Return (X, Y) of the center of cell containing provided text 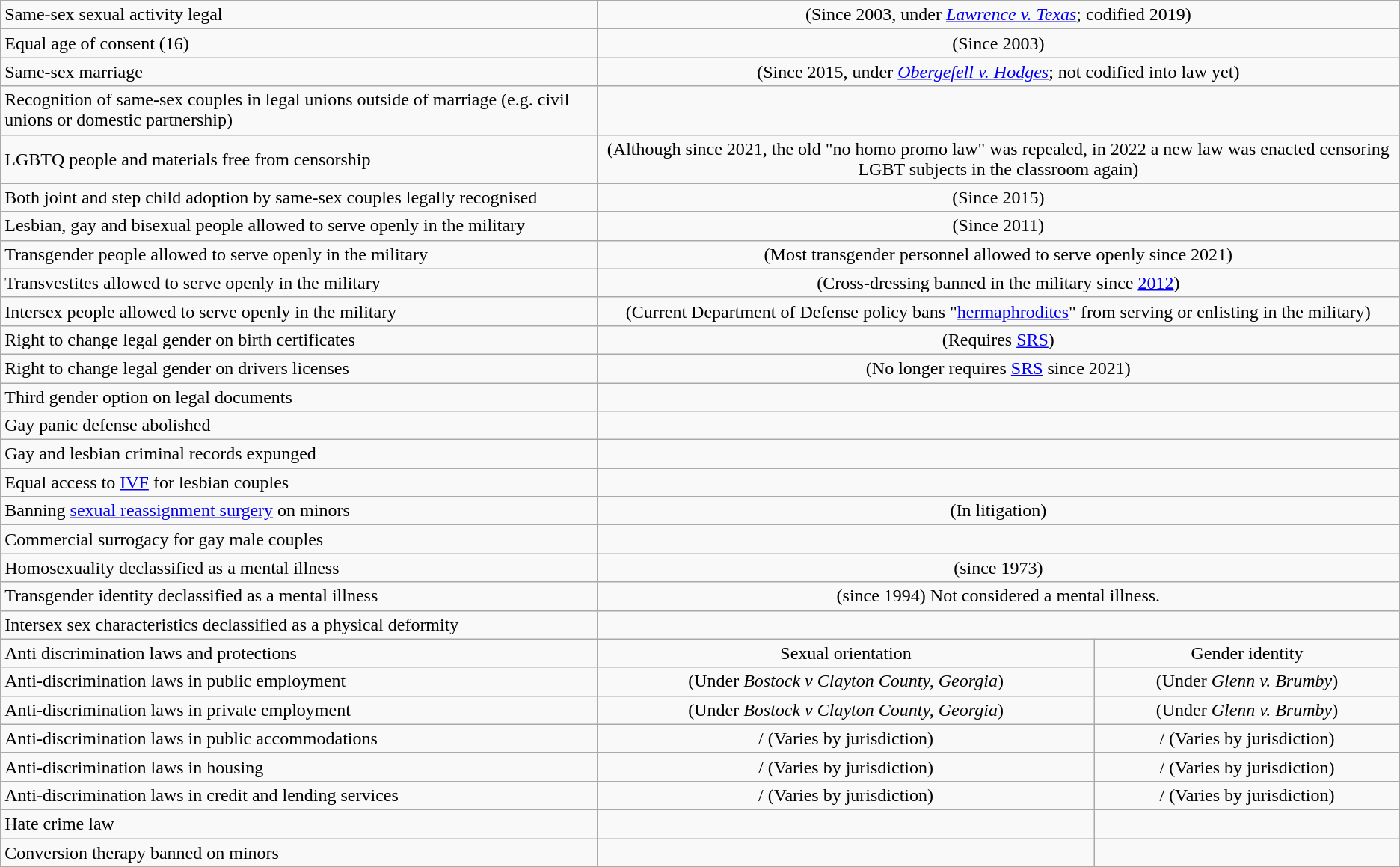
(since 1973) (998, 568)
Intersex people allowed to serve openly in the military (299, 311)
(since 1994) Not considered a mental illness. (998, 596)
Anti-discrimination laws in public employment (299, 681)
Equal access to IVF for lesbian couples (299, 482)
(Since 2015, under Obergefell v. Hodges; not codified into law yet) (998, 72)
Transgender people allowed to serve openly in the military (299, 254)
(Since 2015) (998, 197)
Homosexuality declassified as a mental illness (299, 568)
Gay panic defense abolished (299, 426)
Intersex sex characteristics declassified as a physical deformity (299, 625)
Lesbian, gay and bisexual people allowed to serve openly in the military (299, 226)
Sexual orientation (845, 653)
Equal age of consent (16) (299, 43)
Hate crime law (299, 824)
Third gender option on legal documents (299, 397)
(Since 2003) (998, 43)
Anti-discrimination laws in housing (299, 767)
Anti-discrimination laws in public accommodations (299, 738)
Right to change legal gender on drivers licenses (299, 368)
(Since 2003, under Lawrence v. Texas; codified 2019) (998, 15)
Gender identity (1247, 653)
LGBTQ people and materials free from censorship (299, 159)
Banning sexual reassignment surgery on minors (299, 511)
(Cross-dressing banned in the military since 2012) (998, 283)
(Current Department of Defense policy bans "hermaphrodites" from serving or enlisting in the military) (998, 311)
Gay and lesbian criminal records expunged (299, 454)
Same-sex marriage (299, 72)
Both joint and step child adoption by same-sex couples legally recognised (299, 197)
(Most transgender personnel allowed to serve openly since 2021) (998, 254)
(Since 2011) (998, 226)
Anti-discrimination laws in private employment (299, 710)
Right to change legal gender on birth certificates (299, 340)
(Requires SRS) (998, 340)
(In litigation) (998, 511)
Same-sex sexual activity legal (299, 15)
Anti-discrimination laws in credit and lending services (299, 795)
(Although since 2021, the old "no homo promo law" was repealed, in 2022 a new law was enacted censoring LGBT subjects in the classroom again) (998, 159)
Anti discrimination laws and protections (299, 653)
Commercial surrogacy for gay male couples (299, 539)
Transgender identity declassified as a mental illness (299, 596)
Conversion therapy banned on minors (299, 852)
Recognition of same-sex couples in legal unions outside of marriage (e.g. civil unions or domestic partnership) (299, 111)
(No longer requires SRS since 2021) (998, 368)
Transvestites allowed to serve openly in the military (299, 283)
